Extract the [X, Y] coordinate from the center of the cell holding the provided text.  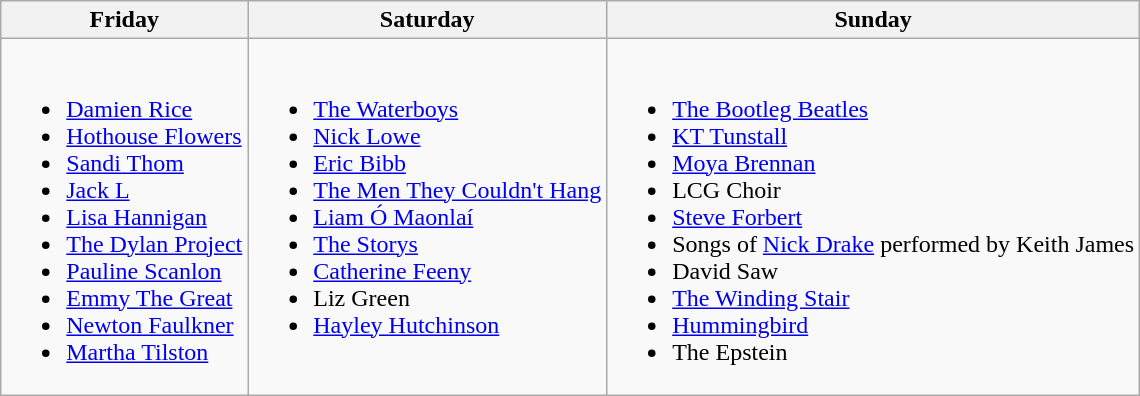
Sunday [874, 20]
Damien RiceHothouse FlowersSandi ThomJack LLisa HanniganThe Dylan ProjectPauline ScanlonEmmy The GreatNewton FaulknerMartha Tilston [124, 217]
The WaterboysNick LoweEric BibbThe Men They Couldn't HangLiam Ó MaonlaíThe StorysCatherine FeenyLiz GreenHayley Hutchinson [428, 217]
Friday [124, 20]
Saturday [428, 20]
